Detect which cell encompasses the target text, then output its (x, y) center coordinate. 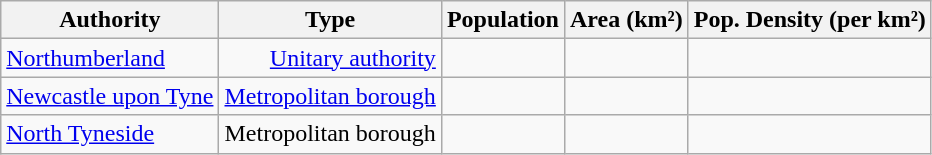
Pop. Density (per km²) (810, 20)
Newcastle upon Tyne (110, 96)
Type (330, 20)
Northumberland (110, 58)
Unitary authority (330, 58)
Authority (110, 20)
Population (502, 20)
Area (km²) (626, 20)
North Tyneside (110, 134)
